Return the (X, Y) coordinate for the center point of the cell that contains the specified text.  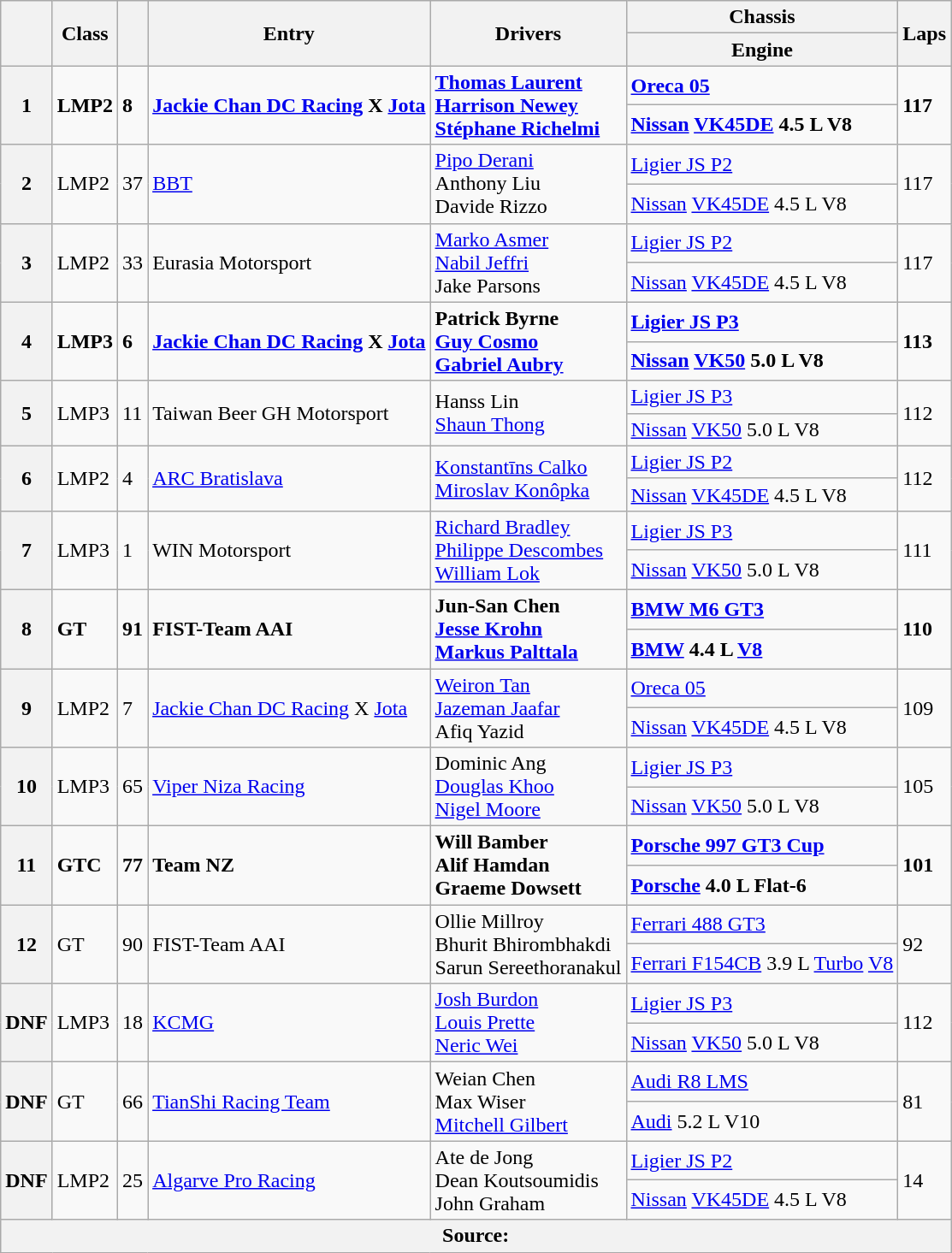
WIN Motorsport (289, 550)
BMW 4.4 L V8 (762, 648)
113 (925, 341)
Marko Asmer Nabil Jeffri Jake Parsons (529, 263)
25 (133, 1180)
Hanss Lin Shaun Thong (529, 413)
105 (925, 787)
Porsche 4.0 L Flat-6 (762, 885)
Entry (289, 33)
TianShi Racing Team (289, 1102)
37 (133, 184)
Chassis (762, 17)
65 (133, 787)
Ollie Millroy Bhurit Bhirombhakdi Sarun Sereethoranakul (529, 944)
77 (133, 866)
111 (925, 550)
14 (925, 1180)
Patrick Byrne Guy Cosmo Gabriel Aubry (529, 341)
5 (27, 413)
90 (133, 944)
GTC (85, 866)
Weian Chen Max Wiser Mitchell Gilbert (529, 1102)
10 (27, 787)
Audi 5.2 L V10 (762, 1121)
Ferrari F154CB 3.9 L Turbo V8 (762, 964)
2 (27, 184)
Laps (925, 33)
KCMG (289, 1023)
Class (85, 33)
Dominic Ang Douglas Khoo Nigel Moore (529, 787)
Josh Burdon Louis Prette Neric Wei (529, 1023)
66 (133, 1102)
101 (925, 866)
Engine (762, 50)
110 (925, 629)
Eurasia Motorsport (289, 263)
109 (925, 708)
81 (925, 1102)
Pipo Derani Anthony Liu Davide Rizzo (529, 184)
18 (133, 1023)
Ferrari 488 GT3 (762, 925)
12 (27, 944)
Viper Niza Racing (289, 787)
Weiron Tan Jazeman Jaafar Afiq Yazid (529, 708)
Drivers (529, 33)
3 (27, 263)
91 (133, 629)
9 (27, 708)
Thomas Laurent Harrison Newey Stéphane Richelmi (529, 105)
Audi R8 LMS (762, 1082)
BBT (289, 184)
92 (925, 944)
Konstantīns Calko Miroslav Konôpka (529, 478)
Ate de Jong Dean Koutsoumidis John Graham (529, 1180)
33 (133, 263)
Porsche 997 GT3 Cup (762, 846)
BMW M6 GT3 (762, 609)
ARC Bratislava (289, 478)
Richard Bradley Philippe Descombes William Lok (529, 550)
Algarve Pro Racing (289, 1180)
Jun-San Chen Jesse Krohn Markus Palttala (529, 629)
Team NZ (289, 866)
Source: (476, 1236)
Will Bamber Alif Hamdan Graeme Dowsett (529, 866)
Taiwan Beer GH Motorsport (289, 413)
